Extract the (x, y) coordinate from the center of the cell holding the provided text.  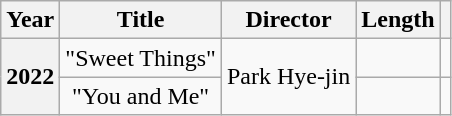
"You and Me" (141, 96)
Title (141, 20)
"Sweet Things" (141, 58)
Park Hye-jin (288, 77)
2022 (30, 77)
Length (398, 20)
Year (30, 20)
Director (288, 20)
